Determine the (x, y) coordinate at the center of the cell enclosing the given text.  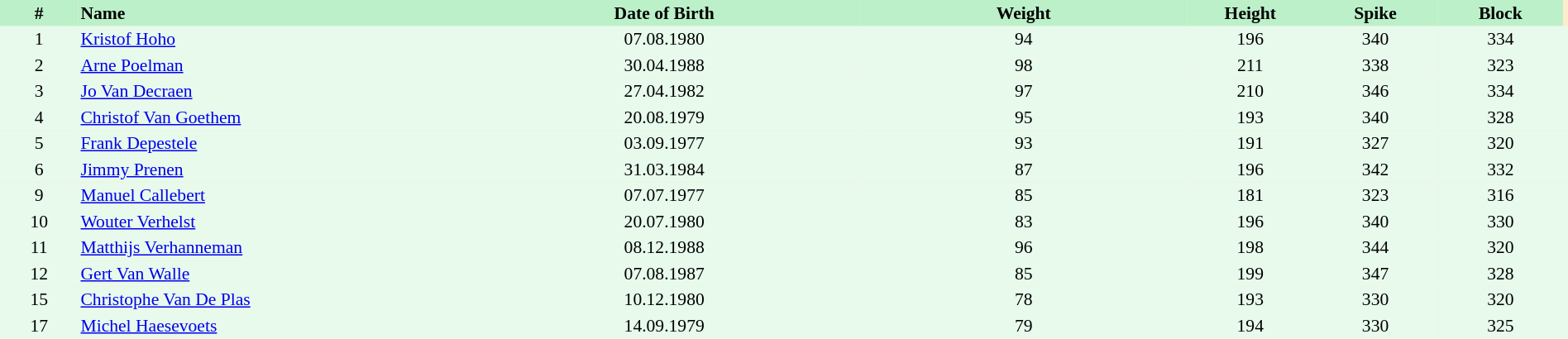
07.08.1980 (664, 40)
347 (1374, 274)
199 (1250, 274)
1 (39, 40)
31.03.1984 (664, 169)
191 (1250, 144)
10 (39, 222)
07.07.1977 (664, 195)
Michel Haesevoets (273, 326)
Wouter Verhelst (273, 222)
Name (273, 13)
Manuel Callebert (273, 195)
316 (1500, 195)
10.12.1980 (664, 299)
342 (1374, 169)
Height (1250, 13)
03.09.1977 (664, 144)
83 (1024, 222)
20.07.1980 (664, 222)
4 (39, 117)
346 (1374, 91)
338 (1374, 65)
332 (1500, 169)
344 (1374, 248)
9 (39, 195)
Spike (1374, 13)
211 (1250, 65)
87 (1024, 169)
98 (1024, 65)
96 (1024, 248)
194 (1250, 326)
14.09.1979 (664, 326)
Block (1500, 13)
17 (39, 326)
2 (39, 65)
Frank Depestele (273, 144)
79 (1024, 326)
12 (39, 274)
11 (39, 248)
181 (1250, 195)
6 (39, 169)
15 (39, 299)
Arne Poelman (273, 65)
95 (1024, 117)
27.04.1982 (664, 91)
# (39, 13)
Jimmy Prenen (273, 169)
Christophe Van De Plas (273, 299)
198 (1250, 248)
97 (1024, 91)
Gert Van Walle (273, 274)
3 (39, 91)
Kristof Hoho (273, 40)
325 (1500, 326)
Christof Van Goethem (273, 117)
Jo Van Decraen (273, 91)
Matthijs Verhanneman (273, 248)
20.08.1979 (664, 117)
Weight (1024, 13)
210 (1250, 91)
07.08.1987 (664, 274)
327 (1374, 144)
Date of Birth (664, 13)
94 (1024, 40)
08.12.1988 (664, 248)
93 (1024, 144)
5 (39, 144)
30.04.1988 (664, 65)
78 (1024, 299)
